For the text-containing cell, return its midpoint in [X, Y] coordinate format. 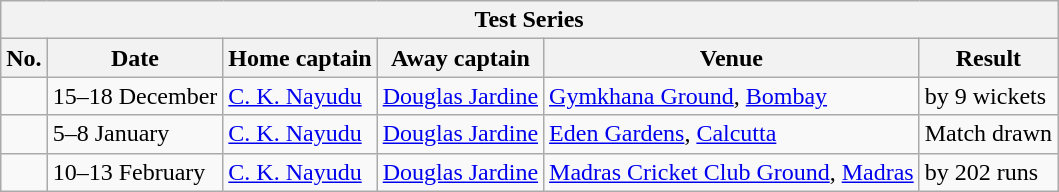
No. [24, 58]
5–8 January [135, 134]
Venue [732, 58]
Home captain [300, 58]
Gymkhana Ground, Bombay [732, 96]
Eden Gardens, Calcutta [732, 134]
10–13 February [135, 172]
Match drawn [988, 134]
Date [135, 58]
15–18 December [135, 96]
Away captain [460, 58]
by 202 runs [988, 172]
Result [988, 58]
Madras Cricket Club Ground, Madras [732, 172]
Test Series [530, 20]
by 9 wickets [988, 96]
